For the text-containing cell, return its midpoint in [x, y] coordinate format. 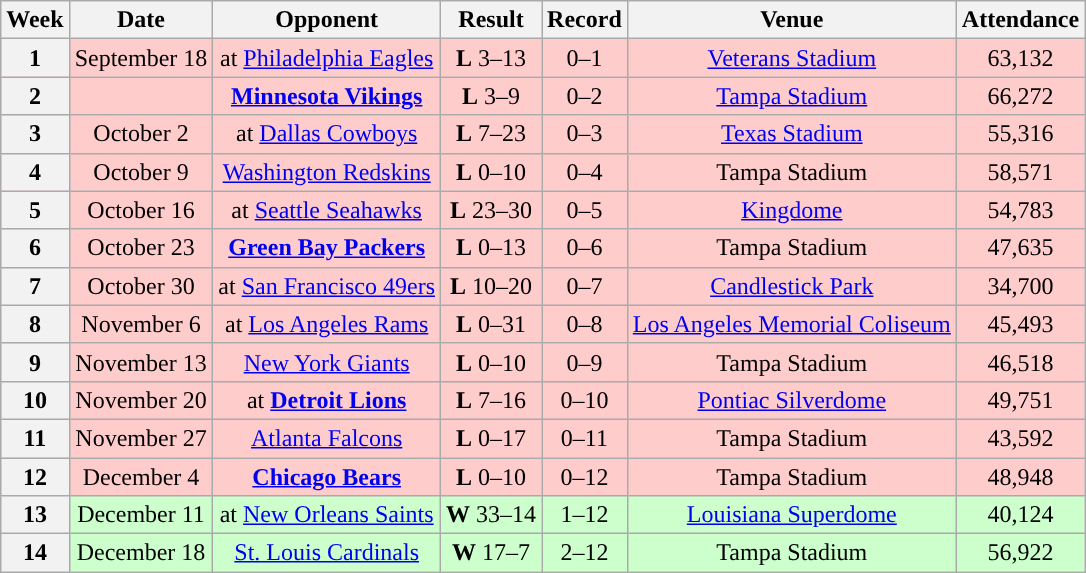
November 20 [141, 400]
3 [35, 134]
at Dallas Cowboys [327, 134]
Date [141, 20]
40,124 [1020, 515]
5 [35, 210]
October 9 [141, 172]
0–1 [585, 58]
W 17–7 [492, 553]
45,493 [1020, 324]
11 [35, 438]
New York Giants [327, 362]
at Los Angeles Rams [327, 324]
0–5 [585, 210]
L 10–20 [492, 286]
0–4 [585, 172]
Result [492, 20]
November 13 [141, 362]
0–6 [585, 248]
43,592 [1020, 438]
Venue [792, 20]
at San Francisco 49ers [327, 286]
December 18 [141, 553]
0–7 [585, 286]
6 [35, 248]
Attendance [1020, 20]
at Seattle Seahawks [327, 210]
September 18 [141, 58]
54,783 [1020, 210]
October 30 [141, 286]
14 [35, 553]
October 23 [141, 248]
0–3 [585, 134]
0–8 [585, 324]
0–12 [585, 477]
Minnesota Vikings [327, 96]
34,700 [1020, 286]
Washington Redskins [327, 172]
L 0–13 [492, 248]
October 2 [141, 134]
L 3–9 [492, 96]
Chicago Bears [327, 477]
at New Orleans Saints [327, 515]
Week [35, 20]
1 [35, 58]
56,922 [1020, 553]
Record [585, 20]
St. Louis Cardinals [327, 553]
Green Bay Packers [327, 248]
9 [35, 362]
W 33–14 [492, 515]
2 [35, 96]
Los Angeles Memorial Coliseum [792, 324]
at Detroit Lions [327, 400]
L 0–31 [492, 324]
Louisiana Superdome [792, 515]
0–10 [585, 400]
November 27 [141, 438]
2–12 [585, 553]
49,751 [1020, 400]
0–9 [585, 362]
0–2 [585, 96]
58,571 [1020, 172]
12 [35, 477]
Pontiac Silverdome [792, 400]
48,948 [1020, 477]
10 [35, 400]
Atlanta Falcons [327, 438]
46,518 [1020, 362]
55,316 [1020, 134]
Candlestick Park [792, 286]
7 [35, 286]
October 16 [141, 210]
Kingdome [792, 210]
Texas Stadium [792, 134]
Veterans Stadium [792, 58]
13 [35, 515]
L 3–13 [492, 58]
63,132 [1020, 58]
L 23–30 [492, 210]
December 4 [141, 477]
December 11 [141, 515]
Opponent [327, 20]
L 0–17 [492, 438]
1–12 [585, 515]
L 7–23 [492, 134]
8 [35, 324]
November 6 [141, 324]
at Philadelphia Eagles [327, 58]
0–11 [585, 438]
4 [35, 172]
47,635 [1020, 248]
L 7–16 [492, 400]
66,272 [1020, 96]
